Capture the cell that displays the provided text and extract its [x, y] central coordinate. 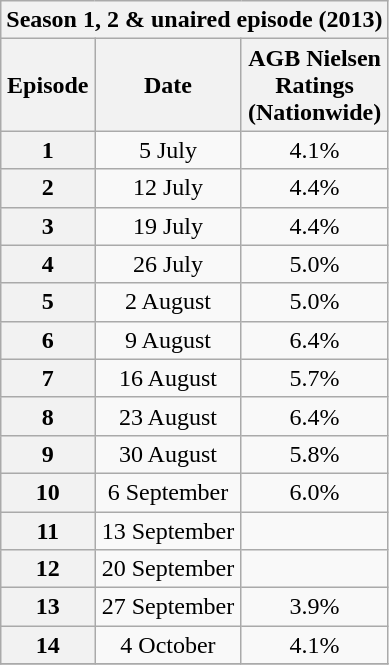
12 July [168, 188]
2 [48, 188]
6 [48, 340]
Season 1, 2 & unaired episode (2013) [194, 20]
30 August [168, 454]
5 [48, 302]
1 [48, 150]
9 August [168, 340]
19 July [168, 226]
14 [48, 645]
10 [48, 492]
12 [48, 569]
7 [48, 378]
5 July [168, 150]
4 [48, 264]
3 [48, 226]
4 October [168, 645]
16 August [168, 378]
6.0% [314, 492]
AGB NielsenRatings(Nationwide) [314, 85]
26 July [168, 264]
Date [168, 85]
Episode [48, 85]
6 September [168, 492]
3.9% [314, 607]
27 September [168, 607]
13 [48, 607]
13 September [168, 531]
5.8% [314, 454]
5.7% [314, 378]
9 [48, 454]
8 [48, 416]
11 [48, 531]
2 August [168, 302]
20 September [168, 569]
23 August [168, 416]
